Return (X, Y) of the center of cell containing provided text 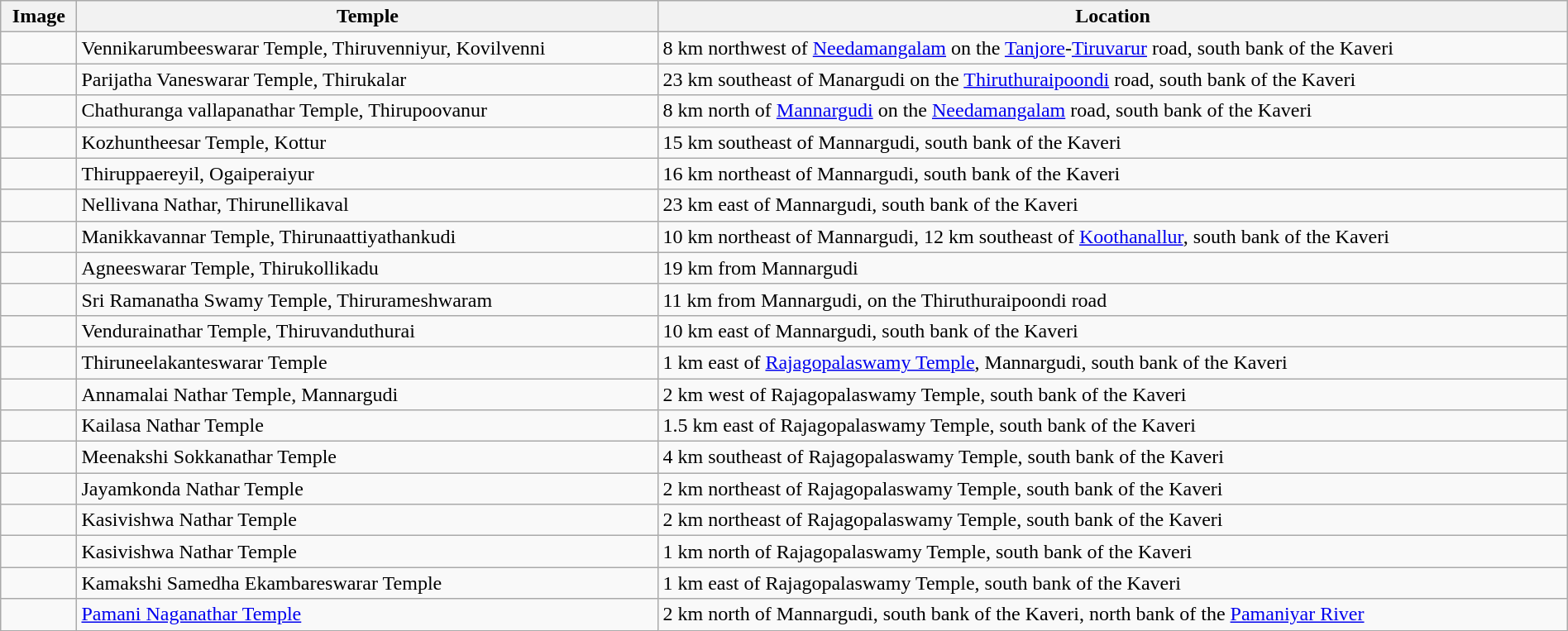
Jayamkonda Nathar Temple (367, 489)
1 km north of Rajagopalaswamy Temple, south bank of the Kaveri (1113, 552)
11 km from Mannargudi, on the Thiruthuraipoondi road (1113, 299)
Sri Ramanatha Swamy Temple, Thirurameshwaram (367, 299)
Pamani Naganathar Temple (367, 614)
8 km north of Mannargudi on the Needamangalam road, south bank of the Kaveri (1113, 111)
Chathuranga vallapanathar Temple, Thirupoovanur (367, 111)
8 km northwest of Needamangalam on the Tanjore-Tiruvarur road, south bank of the Kaveri (1113, 48)
23 km east of Mannargudi, south bank of the Kaveri (1113, 205)
4 km southeast of Rajagopalaswamy Temple, south bank of the Kaveri (1113, 457)
Kamakshi Samedha Ekambareswarar Temple (367, 583)
1 km east of Rajagopalaswamy Temple, south bank of the Kaveri (1113, 583)
2 km west of Rajagopalaswamy Temple, south bank of the Kaveri (1113, 394)
Manikkavannar Temple, Thirunaattiyathankudi (367, 237)
10 km northeast of Mannargudi, 12 km southeast of Koothanallur, south bank of the Kaveri (1113, 237)
1 km east of Rajagopalaswamy Temple, Mannargudi, south bank of the Kaveri (1113, 362)
Vendurainathar Temple, Thiruvanduthurai (367, 331)
1.5 km east of Rajagopalaswamy Temple, south bank of the Kaveri (1113, 426)
10 km east of Mannargudi, south bank of the Kaveri (1113, 331)
16 km northeast of Mannargudi, south bank of the Kaveri (1113, 174)
Temple (367, 17)
Nellivana Nathar, Thirunellikaval (367, 205)
Kailasa Nathar Temple (367, 426)
Thiruneelakanteswarar Temple (367, 362)
Meenakshi Sokkanathar Temple (367, 457)
Thiruppaereyil, Ogaiperaiyur (367, 174)
15 km southeast of Mannargudi, south bank of the Kaveri (1113, 142)
Vennikarumbeeswarar Temple, Thiruvenniyur, Kovilvenni (367, 48)
Parijatha Vaneswarar Temple, Thirukalar (367, 79)
Kozhuntheesar Temple, Kottur (367, 142)
23 km southeast of Manargudi on the Thiruthuraipoondi road, south bank of the Kaveri (1113, 79)
Image (39, 17)
19 km from Mannargudi (1113, 268)
Location (1113, 17)
2 km north of Mannargudi, south bank of the Kaveri, north bank of the Pamaniyar River (1113, 614)
Annamalai Nathar Temple, Mannargudi (367, 394)
Agneeswarar Temple, Thirukollikadu (367, 268)
